Determine the (x, y) coordinate at the center of the cell enclosing the given text.  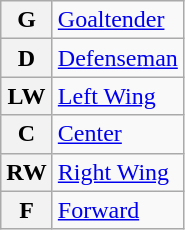
Goaltender (118, 20)
D (27, 58)
C (27, 134)
RW (27, 172)
Right Wing (118, 172)
G (27, 20)
F (27, 210)
Defenseman (118, 58)
LW (27, 96)
Left Wing (118, 96)
Center (118, 134)
Forward (118, 210)
